Search for the cell housing the specified text and yield its [x, y] center coordinate. 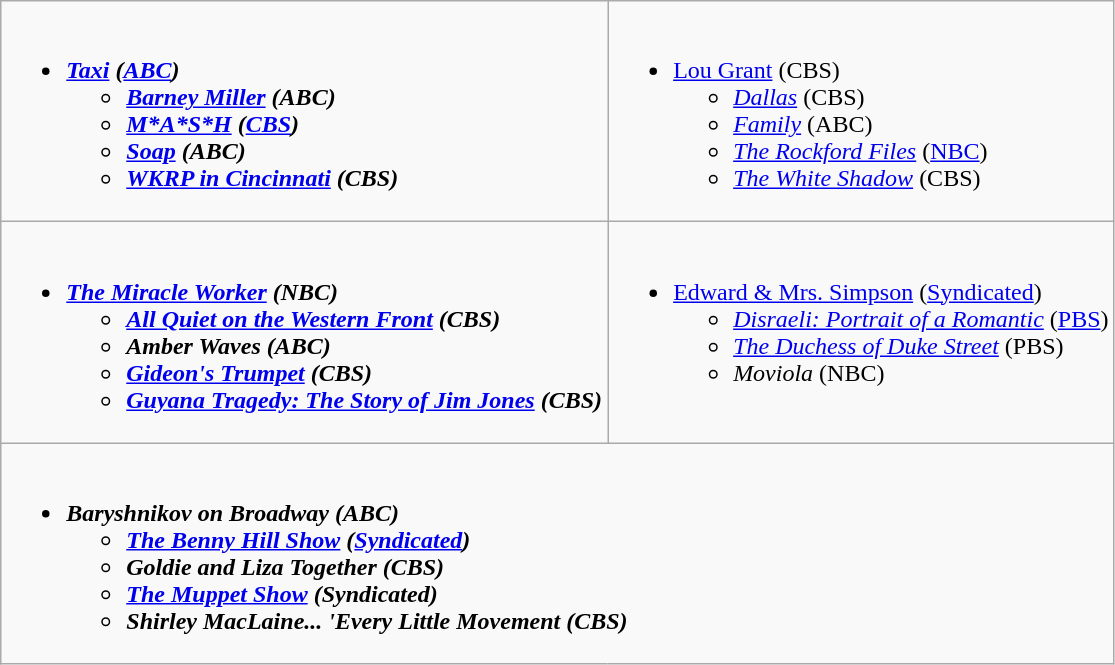
Taxi (ABC)Barney Miller (ABC)M*A*S*H (CBS)Soap (ABC)WKRP in Cincinnati (CBS) [304, 112]
Edward & Mrs. Simpson (Syndicated)Disraeli: Portrait of a Romantic (PBS)The Duchess of Duke Street (PBS)Moviola (NBC) [861, 332]
The Miracle Worker (NBC)All Quiet on the Western Front (CBS)Amber Waves (ABC)Gideon's Trumpet (CBS)Guyana Tragedy: The Story of Jim Jones (CBS) [304, 332]
Lou Grant (CBS)Dallas (CBS)Family (ABC)The Rockford Files (NBC)The White Shadow (CBS) [861, 112]
